Return (X, Y) of the center of cell containing provided text 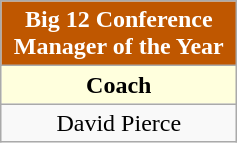
Coach (119, 85)
Big 12 Conference Manager of the Year (119, 34)
David Pierce (119, 123)
